Return the [x, y] coordinate for the center point of the cell that contains the specified text.  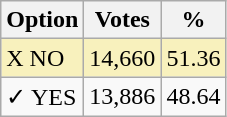
Option [42, 20]
51.36 [194, 58]
48.64 [194, 97]
% [194, 20]
14,660 [122, 58]
✓ YES [42, 97]
X NO [42, 58]
13,886 [122, 97]
Votes [122, 20]
